Detect which cell encompasses the target text, then output its [X, Y] center coordinate. 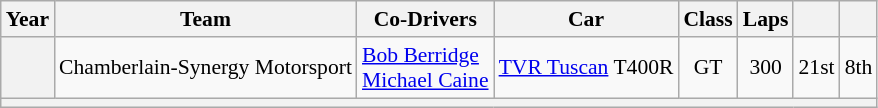
21st [816, 68]
300 [766, 68]
GT [708, 68]
Chamberlain-Synergy Motorsport [206, 68]
TVR Tuscan T400R [586, 68]
Laps [766, 19]
Car [586, 19]
Class [708, 19]
8th [859, 68]
Year [28, 19]
Bob Berridge Michael Caine [426, 68]
Team [206, 19]
Co-Drivers [426, 19]
